Identify which cell holds the provided text, then report its (X, Y) central coordinate. 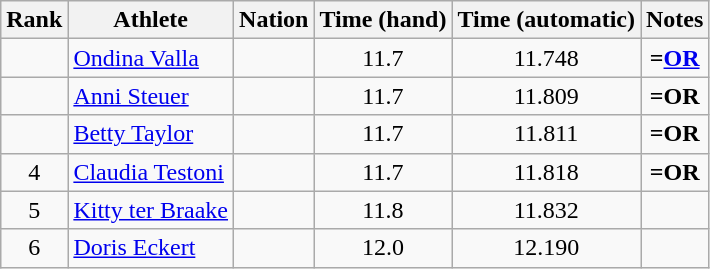
11.811 (546, 134)
Claudia Testoni (151, 172)
11.832 (546, 210)
Athlete (151, 20)
11.809 (546, 96)
12.0 (383, 248)
6 (34, 248)
Nation (274, 20)
Anni Steuer (151, 96)
11.818 (546, 172)
Time (hand) (383, 20)
Rank (34, 20)
4 (34, 172)
Notes (674, 20)
12.190 (546, 248)
5 (34, 210)
11.748 (546, 58)
Ondina Valla (151, 58)
Betty Taylor (151, 134)
11.8 (383, 210)
Kitty ter Braake (151, 210)
Time (automatic) (546, 20)
Doris Eckert (151, 248)
